Output the (x, y) coordinate of the center of the cell containing the given text.  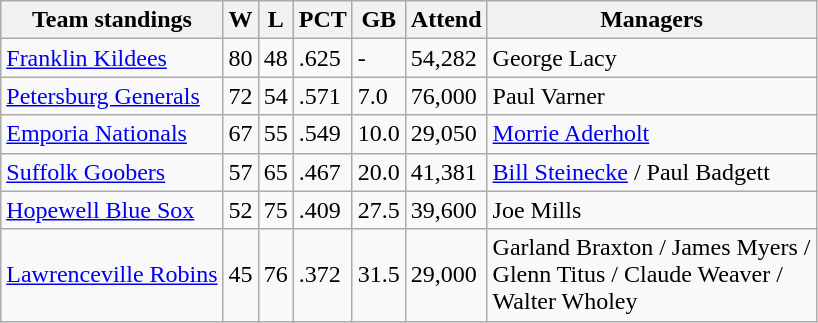
Garland Braxton / James Myers / Glenn Titus / Claude Weaver / Walter Wholey (652, 275)
Team standings (112, 20)
54 (276, 96)
Joe Mills (652, 210)
10.0 (378, 134)
- (378, 58)
67 (240, 134)
Petersburg Generals (112, 96)
39,600 (446, 210)
55 (276, 134)
Managers (652, 20)
.625 (322, 58)
Emporia Nationals (112, 134)
Bill Steinecke / Paul Badgett (652, 172)
48 (276, 58)
.549 (322, 134)
20.0 (378, 172)
L (276, 20)
Lawrenceville Robins (112, 275)
.409 (322, 210)
Suffolk Goobers (112, 172)
Hopewell Blue Sox (112, 210)
57 (240, 172)
54,282 (446, 58)
.467 (322, 172)
Attend (446, 20)
Paul Varner (652, 96)
W (240, 20)
41,381 (446, 172)
29,050 (446, 134)
PCT (322, 20)
31.5 (378, 275)
.571 (322, 96)
45 (240, 275)
27.5 (378, 210)
7.0 (378, 96)
76 (276, 275)
80 (240, 58)
GB (378, 20)
65 (276, 172)
29,000 (446, 275)
.372 (322, 275)
72 (240, 96)
Morrie Aderholt (652, 134)
George Lacy (652, 58)
52 (240, 210)
76,000 (446, 96)
75 (276, 210)
Franklin Kildees (112, 58)
